Locate the cell with the specified text and output its [x, y] center coordinate. 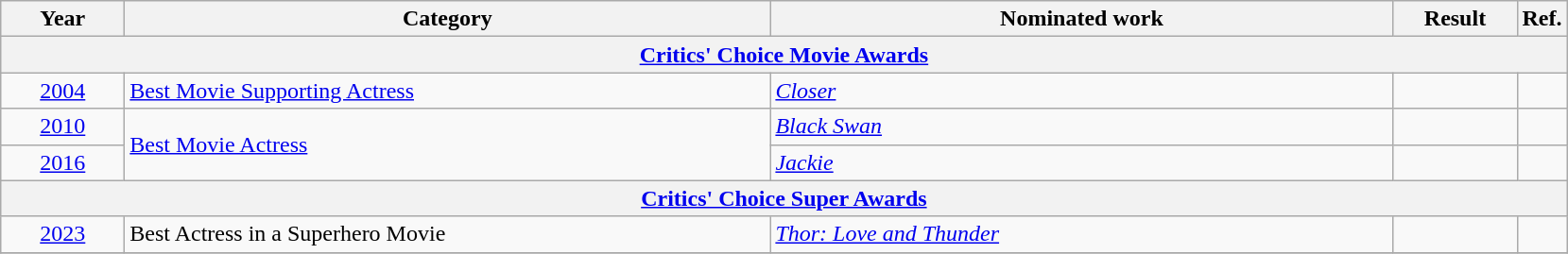
Jackie [1081, 162]
Thor: Love and Thunder [1081, 234]
Ref. [1542, 19]
Critics' Choice Movie Awards [784, 55]
Result [1456, 19]
Black Swan [1081, 127]
2016 [62, 162]
Nominated work [1081, 19]
Category [448, 19]
Critics' Choice Super Awards [784, 198]
2004 [62, 91]
2023 [62, 234]
2010 [62, 127]
Year [62, 19]
Best Movie Actress [448, 144]
Best Actress in a Superhero Movie [448, 234]
Best Movie Supporting Actress [448, 91]
Closer [1081, 91]
